From the cell containing the given text, extract its center point as [x, y] coordinate. 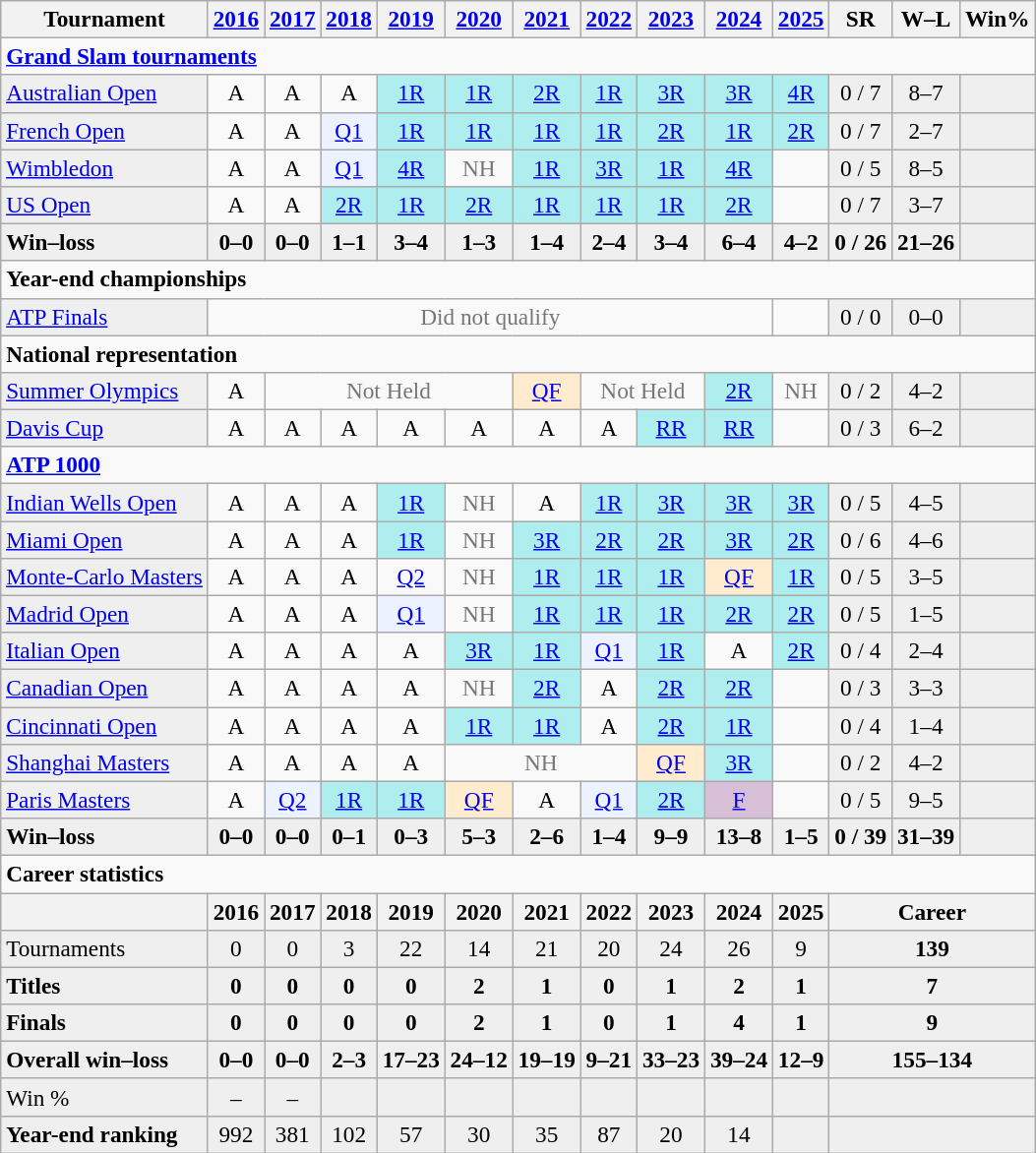
Italian Open [104, 651]
3–7 [927, 205]
Career statistics [518, 874]
35 [547, 1134]
24–12 [478, 1060]
102 [348, 1134]
9–5 [927, 800]
17–23 [411, 1060]
Wimbledon [104, 167]
Shanghai Masters [104, 762]
Madrid Open [104, 614]
SR [861, 19]
2–6 [547, 836]
22 [411, 948]
ATP Finals [104, 317]
26 [738, 948]
7 [933, 986]
ATP 1000 [518, 465]
39–24 [738, 1060]
Year-end championships [518, 279]
Davis Cup [104, 428]
1–3 [478, 242]
Year-end ranking [104, 1134]
21–26 [927, 242]
W–L [927, 19]
0 / 6 [861, 539]
F [738, 800]
Titles [104, 986]
Win % [104, 1097]
9–9 [671, 836]
4–6 [927, 539]
31–39 [927, 836]
Overall win–loss [104, 1060]
19–19 [547, 1060]
6–2 [927, 428]
30 [478, 1134]
0–3 [411, 836]
4–5 [927, 502]
139 [933, 948]
87 [608, 1134]
Grand Slam tournaments [518, 56]
French Open [104, 131]
National representation [518, 353]
1–1 [348, 242]
Australian Open [104, 93]
Monte-Carlo Masters [104, 576]
8–7 [927, 93]
0 / 39 [861, 836]
21 [547, 948]
992 [236, 1134]
Tournaments [104, 948]
Win% [998, 19]
3–3 [927, 688]
33–23 [671, 1060]
Cincinnati Open [104, 725]
0 / 26 [861, 242]
Summer Olympics [104, 391]
Paris Masters [104, 800]
12–9 [801, 1060]
4 [738, 1022]
24 [671, 948]
Did not qualify [490, 317]
Finals [104, 1022]
US Open [104, 205]
Tournament [104, 19]
155–134 [933, 1060]
6–4 [738, 242]
57 [411, 1134]
0 / 0 [861, 317]
381 [293, 1134]
8–5 [927, 167]
Indian Wells Open [104, 502]
9–21 [608, 1060]
Career [933, 911]
2–7 [927, 131]
Miami Open [104, 539]
3 [348, 948]
2–3 [348, 1060]
13–8 [738, 836]
5–3 [478, 836]
3–5 [927, 576]
0–1 [348, 836]
Canadian Open [104, 688]
